Output the (X, Y) coordinate of the center of the cell containing the given text.  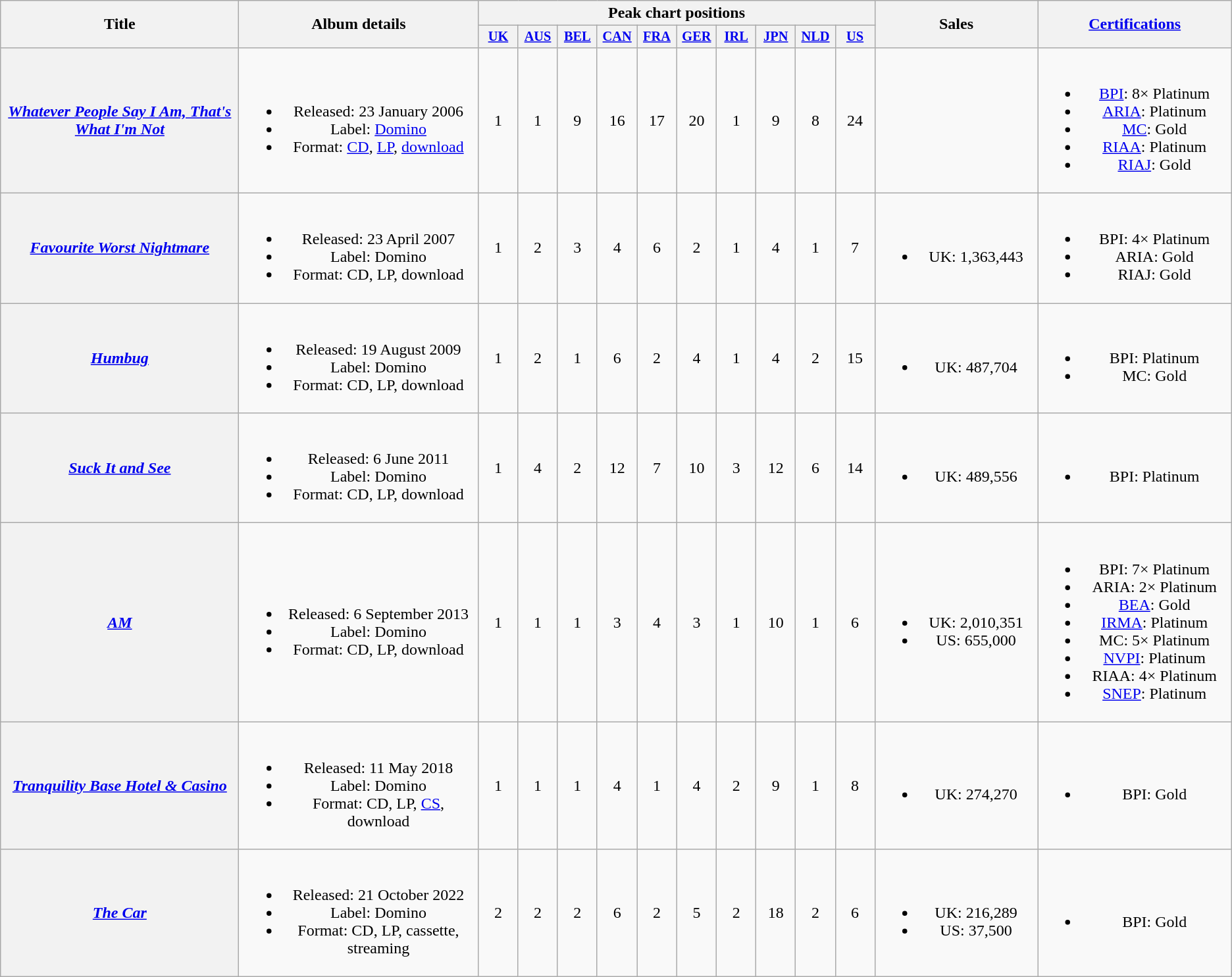
5 (696, 913)
20 (696, 120)
US (855, 37)
15 (855, 358)
GER (696, 37)
Released: 6 June 2011Label: DominoFormat: CD, LP, download (359, 468)
Released: 23 April 2007Label: DominoFormat: CD, LP, download (359, 249)
AM (120, 622)
16 (617, 120)
UK (498, 37)
Whatever People Say I Am, That's What I'm Not (120, 120)
IRL (736, 37)
BPI: PlatinumMC: Gold (1135, 358)
Suck It and See (120, 468)
BEL (577, 37)
Humbug (120, 358)
Tranquility Base Hotel & Casino (120, 786)
CAN (617, 37)
Released: 6 September 2013Label: DominoFormat: CD, LP, download (359, 622)
Favourite Worst Nightmare (120, 249)
18 (776, 913)
UK: 2,010,351US: 655,000 (956, 622)
BPI: Platinum (1135, 468)
BPI: 4× PlatinumARIA: GoldRIAJ: Gold (1135, 249)
Released: 19 August 2009Label: DominoFormat: CD, LP, download (359, 358)
UK: 489,556 (956, 468)
Album details (359, 24)
Released: 11 May 2018Label: DominoFormat: CD, LP, CS, download (359, 786)
Peak chart positions (677, 13)
Released: 23 January 2006Label: DominoFormat: CD, LP, download (359, 120)
AUS (538, 37)
UK: 274,270 (956, 786)
UK: 1,363,443 (956, 249)
BPI: 8× PlatinumARIA: PlatinumMC: GoldRIAA: PlatinumRIAJ: Gold (1135, 120)
BPI: 7× PlatinumARIA: 2× PlatinumBEA: GoldIRMA: PlatinumMC: 5× PlatinumNVPI: PlatinumRIAA: 4× PlatinumSNEP: Platinum (1135, 622)
Sales (956, 24)
Certifications (1135, 24)
14 (855, 468)
NLD (815, 37)
24 (855, 120)
UK: 216,289US: 37,500 (956, 913)
17 (657, 120)
FRA (657, 37)
JPN (776, 37)
UK: 487,704 (956, 358)
The Car (120, 913)
Title (120, 24)
Released: 21 October 2022Label: DominoFormat: CD, LP, cassette, streaming (359, 913)
